For the text-containing cell, return its midpoint in [X, Y] coordinate format. 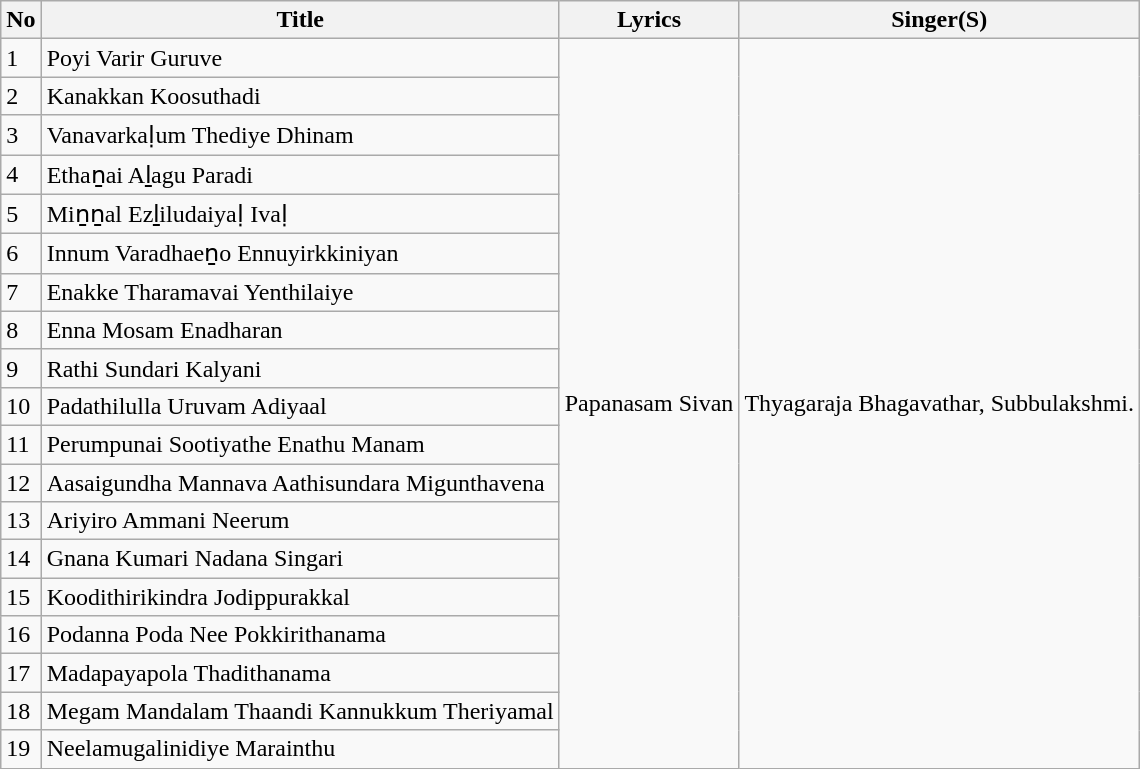
Padathilulla Uruvam Adiyaal [300, 406]
Singer(S) [940, 20]
12 [21, 483]
1 [21, 58]
Enakke Tharamavai Yenthilaiye [300, 292]
13 [21, 521]
No [21, 20]
Vanavarkaḷum Thediye Dhinam [300, 135]
7 [21, 292]
Enna Mosam Enadharan [300, 330]
Gnana Kumari Nadana Singari [300, 559]
10 [21, 406]
14 [21, 559]
19 [21, 749]
Madapayapola Thadithanama [300, 673]
Rathi Sundari Kalyani [300, 368]
Lyrics [649, 20]
15 [21, 597]
Papanasam Sivan [649, 404]
16 [21, 635]
Miṉṉal Ezḻiludaiyaḷ Ivaḷ [300, 214]
18 [21, 711]
Megam Mandalam Thaandi Kannukkum Theriyamal [300, 711]
Poyi Varir Guruve [300, 58]
Ariyiro Ammani Neerum [300, 521]
Ethaṉai Aḻagu Paradi [300, 174]
8 [21, 330]
11 [21, 444]
3 [21, 135]
Podanna Poda Nee Pokkirithanama [300, 635]
9 [21, 368]
2 [21, 96]
Kanakkan Koosuthadi [300, 96]
17 [21, 673]
5 [21, 214]
Title [300, 20]
Neelamugalinidiye Marainthu [300, 749]
Aasaigundha Mannava Aathisundara Migunthavena [300, 483]
Koodithirikindra Jodippurakkal [300, 597]
Perumpunai Sootiyathe Enathu Manam [300, 444]
Innum Varadhaeṉo Ennuyirkkiniyan [300, 254]
Thyagaraja Bhagavathar, Subbulakshmi. [940, 404]
4 [21, 174]
6 [21, 254]
